Find where the given text appears and provide that cell's center as (x, y) coordinate. 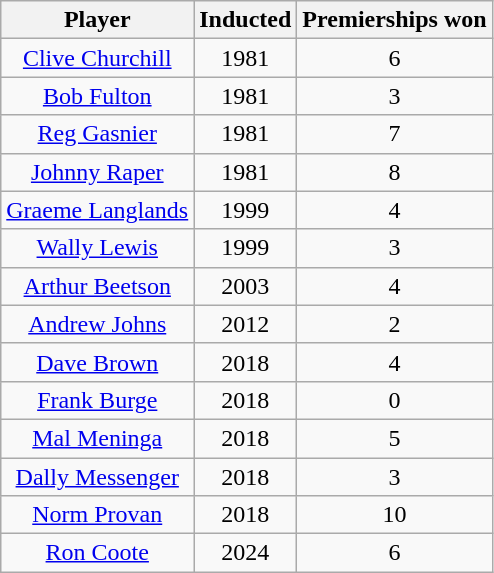
2003 (246, 286)
Norm Provan (98, 515)
0 (394, 400)
2024 (246, 553)
Mal Meninga (98, 438)
2012 (246, 324)
Clive Churchill (98, 58)
2 (394, 324)
Inducted (246, 20)
Dally Messenger (98, 477)
8 (394, 172)
Frank Burge (98, 400)
Arthur Beetson (98, 286)
Player (98, 20)
7 (394, 134)
Wally Lewis (98, 248)
Reg Gasnier (98, 134)
Graeme Langlands (98, 210)
Ron Coote (98, 553)
Bob Fulton (98, 96)
10 (394, 515)
Andrew Johns (98, 324)
Premierships won (394, 20)
5 (394, 438)
Dave Brown (98, 362)
Johnny Raper (98, 172)
